Locate the cell with the specified text and output its (x, y) center coordinate. 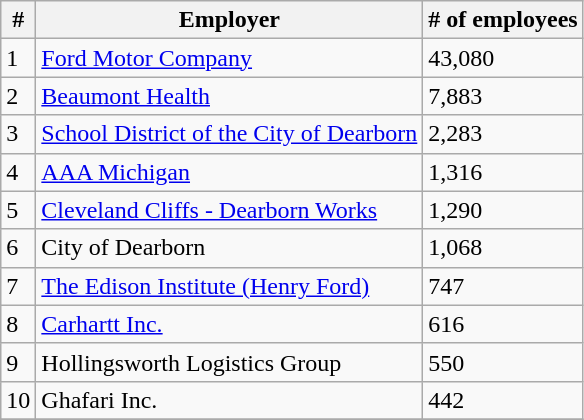
10 (18, 400)
1,316 (503, 172)
School District of the City of Dearborn (230, 134)
43,080 (503, 58)
The Edison Institute (Henry Ford) (230, 286)
7,883 (503, 96)
616 (503, 324)
6 (18, 248)
Employer (230, 20)
Cleveland Cliffs - Dearborn Works (230, 210)
550 (503, 362)
1 (18, 58)
2 (18, 96)
1,290 (503, 210)
7 (18, 286)
AAA Michigan (230, 172)
Carhartt Inc. (230, 324)
Beaumont Health (230, 96)
Ford Motor Company (230, 58)
3 (18, 134)
5 (18, 210)
Ghafari Inc. (230, 400)
Hollingsworth Logistics Group (230, 362)
442 (503, 400)
8 (18, 324)
# (18, 20)
# of employees (503, 20)
4 (18, 172)
1,068 (503, 248)
City of Dearborn (230, 248)
9 (18, 362)
2,283 (503, 134)
747 (503, 286)
